Scan for the cell matching the given text and deliver its [X, Y] coordinate at center. 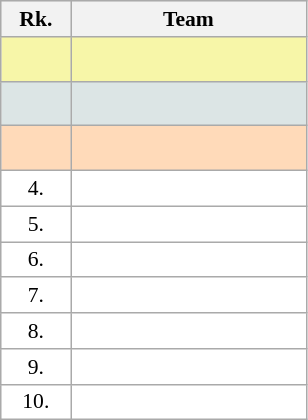
5. [36, 224]
10. [36, 402]
8. [36, 331]
4. [36, 189]
7. [36, 296]
9. [36, 367]
Rk. [36, 19]
6. [36, 260]
Team [188, 19]
